Scan for the cell matching the given text and deliver its [X, Y] coordinate at center. 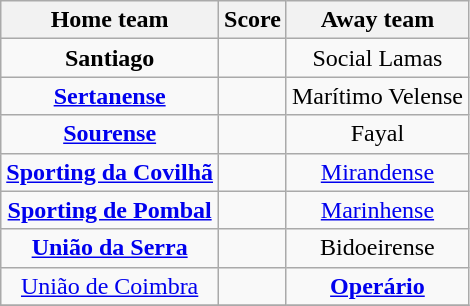
Sporting de Pombal [110, 210]
Sertanense [110, 96]
Marítimo Velense [377, 96]
Home team [110, 20]
Sourense [110, 134]
Away team [377, 20]
Marinhense [377, 210]
Social Lamas [377, 58]
Bidoeirense [377, 248]
Mirandense [377, 172]
Operário [377, 286]
Score [253, 20]
União de Coimbra [110, 286]
União da Serra [110, 248]
Santiago [110, 58]
Sporting da Covilhã [110, 172]
Fayal [377, 134]
